Search for the cell housing the specified text and yield its (x, y) center coordinate. 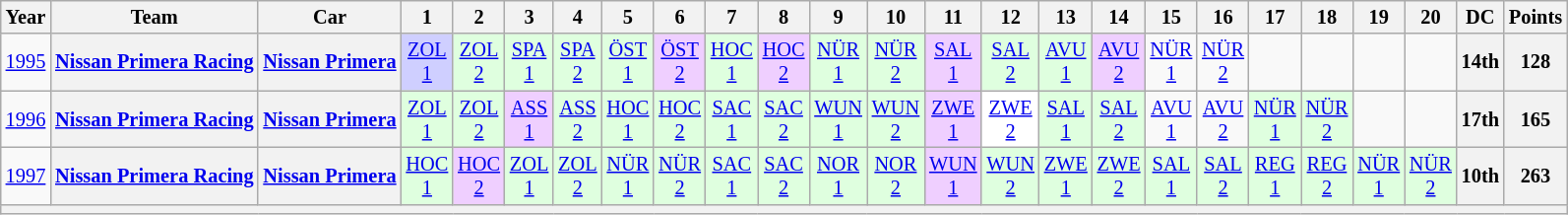
16 (1223, 17)
DC (1480, 17)
REG1 (1276, 176)
SPA1 (530, 62)
263 (1536, 176)
4 (577, 17)
6 (679, 17)
NOR1 (838, 176)
14 (1119, 17)
15 (1171, 17)
Year (26, 17)
Team (154, 17)
7 (732, 17)
12 (1010, 17)
165 (1536, 119)
20 (1431, 17)
17 (1276, 17)
10th (1480, 176)
10 (896, 17)
REG2 (1327, 176)
17th (1480, 119)
Points (1536, 17)
1 (427, 17)
14th (1480, 62)
128 (1536, 62)
ASS1 (530, 119)
18 (1327, 17)
ASS2 (577, 119)
11 (953, 17)
8 (784, 17)
1995 (26, 62)
3 (530, 17)
ÖST2 (679, 62)
13 (1066, 17)
2 (478, 17)
1997 (26, 176)
Car (329, 17)
5 (628, 17)
NOR2 (896, 176)
ÖST1 (628, 62)
19 (1378, 17)
SPA2 (577, 62)
9 (838, 17)
1996 (26, 119)
